Pinpoint the cell where the given text exists, returning its [X, Y] midpoint coordinate. 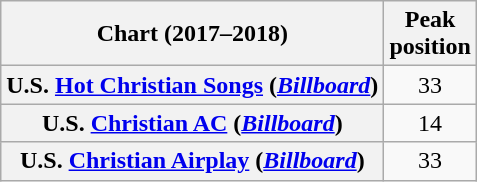
Peakposition [430, 34]
Chart (2017–2018) [192, 34]
U.S. Christian AC (Billboard) [192, 123]
U.S. Hot Christian Songs (Billboard) [192, 85]
14 [430, 123]
U.S. Christian Airplay (Billboard) [192, 161]
